Locate the cell with the specified text and output its [X, Y] center coordinate. 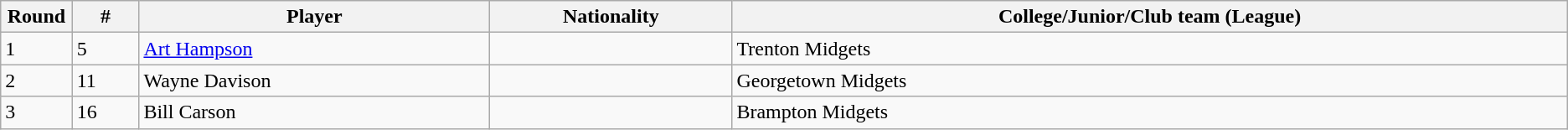
Georgetown Midgets [1149, 81]
Trenton Midgets [1149, 49]
2 [37, 81]
Nationality [611, 17]
5 [106, 49]
Bill Carson [315, 112]
11 [106, 81]
# [106, 17]
Round [37, 17]
Art Hampson [315, 49]
1 [37, 49]
College/Junior/Club team (League) [1149, 17]
Player [315, 17]
Wayne Davison [315, 81]
3 [37, 112]
16 [106, 112]
Brampton Midgets [1149, 112]
